Capture the cell that displays the provided text and extract its (X, Y) central coordinate. 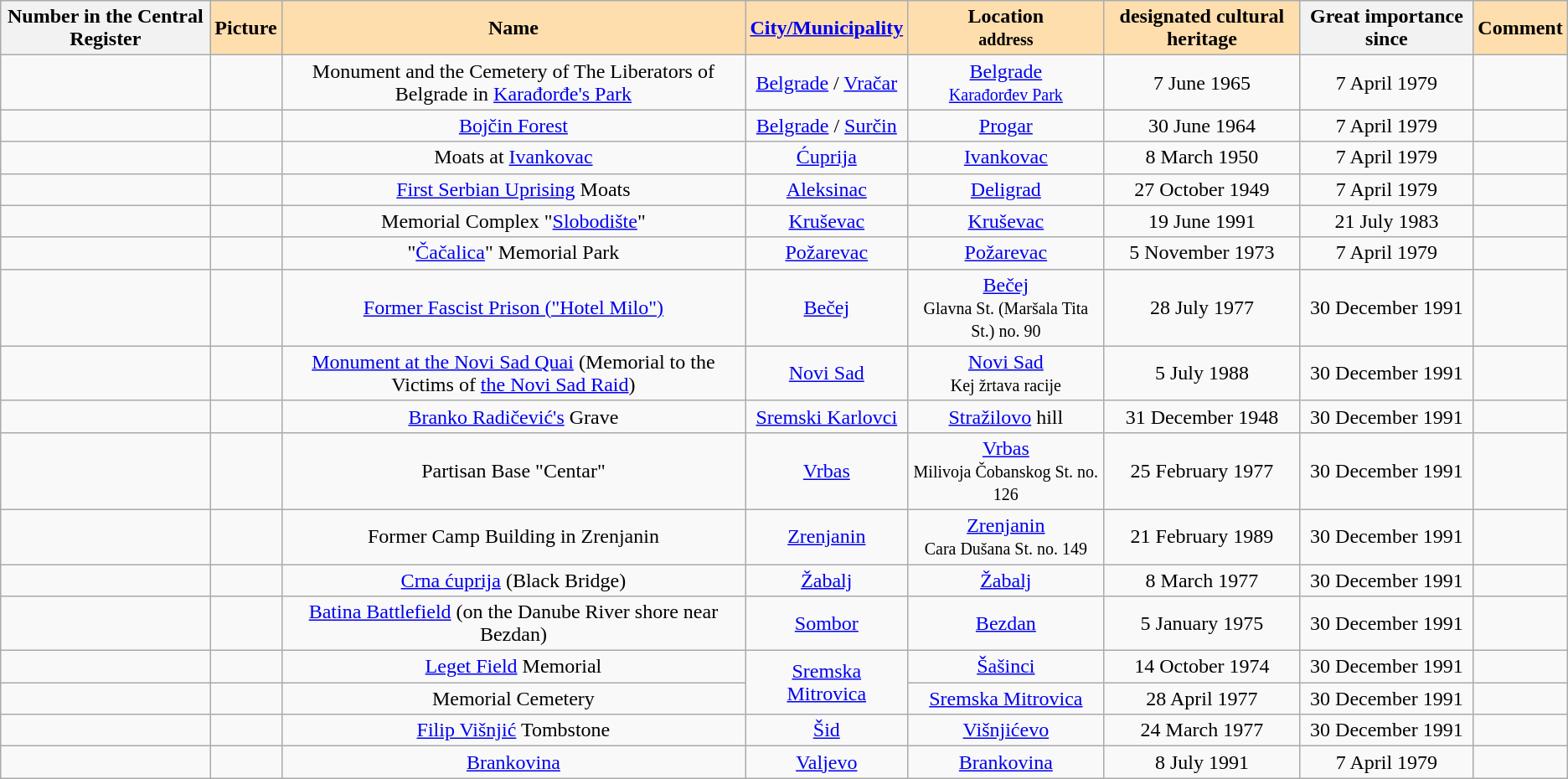
8 March 1977 (1202, 580)
Great importance since (1387, 28)
Moats at Ivankovac (513, 157)
14 October 1974 (1202, 667)
Sombor (827, 623)
Monument and the Cemetery of The Liberators of Belgrade in Karađorđe's Park (513, 82)
designated cultural heritage (1202, 28)
Filip Višnjić Tombstone (513, 730)
7 June 1965 (1202, 82)
Šid (827, 730)
Bezdan (1006, 623)
Partisan Base "Centar" (513, 471)
31 December 1948 (1202, 416)
Batina Battlefield (on the Danube River shore near Bezdan) (513, 623)
25 February 1977 (1202, 471)
Novi SadKej žrtava racije (1006, 374)
Belgrade / Surčin (827, 126)
Name (513, 28)
Crna ćuprija (Black Bridge) (513, 580)
8 March 1950 (1202, 157)
28 July 1977 (1202, 307)
21 July 1983 (1387, 221)
Memorial Complex "Slobodište" (513, 221)
5 July 1988 (1202, 374)
Former Camp Building in Zrenjanin (513, 536)
Progar (1006, 126)
28 April 1977 (1202, 699)
Bečej (827, 307)
ZrenjaninCara Dušana St. no. 149 (1006, 536)
Bojčin Forest (513, 126)
Belgrade / Vračar (827, 82)
24 March 1977 (1202, 730)
Stražilovo hill (1006, 416)
Locationaddress (1006, 28)
Aleksinac (827, 189)
Monument at the Novi Sad Quai (Memorial to the Victims of the Novi Sad Raid) (513, 374)
BečejGlavna St. (Maršala Tita St.) no. 90 (1006, 307)
Valjevo (827, 762)
Leget Field Memorial (513, 667)
5 January 1975 (1202, 623)
Former Fascist Prison ("Hotel Milo") (513, 307)
Šašinci (1006, 667)
"Čačalica" Memorial Park (513, 253)
Novi Sad (827, 374)
27 October 1949 (1202, 189)
Ivankovac (1006, 157)
30 June 1964 (1202, 126)
VrbasMilivoja Čobanskog St. no. 126 (1006, 471)
Memorial Cemetery (513, 699)
Zrenjanin (827, 536)
5 November 1973 (1202, 253)
19 June 1991 (1202, 221)
Vrbas (827, 471)
Sremski Karlovci (827, 416)
Deligrad (1006, 189)
8 July 1991 (1202, 762)
Višnjićevo (1006, 730)
City/Municipality (827, 28)
Number in the Central Register (106, 28)
Comment (1520, 28)
Ćuprija (827, 157)
BelgradeKarađorđev Park (1006, 82)
Picture (246, 28)
First Serbian Uprising Moats (513, 189)
Branko Radičević's Grave (513, 416)
21 February 1989 (1202, 536)
